Provide the [x, y] coordinate of the cell's center where the given text is located.  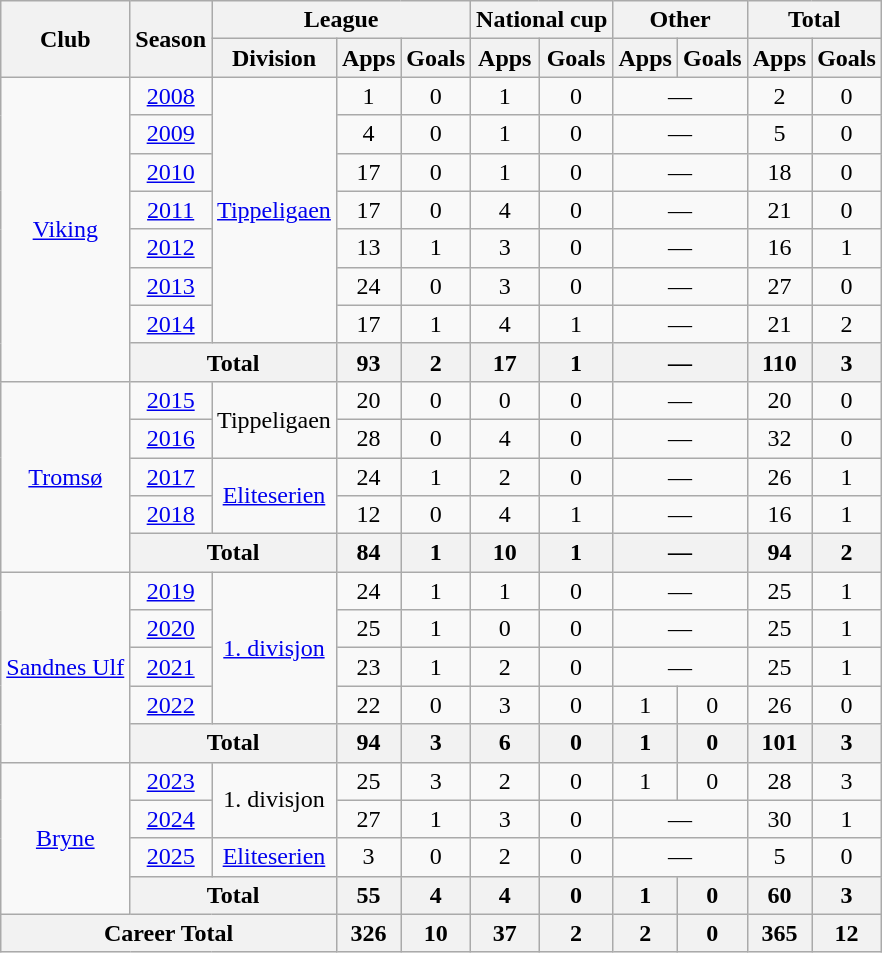
32 [779, 438]
2017 [171, 477]
2012 [171, 248]
Division [274, 58]
93 [368, 362]
2019 [171, 591]
2015 [171, 400]
2011 [171, 210]
365 [779, 933]
2009 [171, 134]
2008 [171, 96]
2013 [171, 286]
110 [779, 362]
Tromsø [66, 476]
2014 [171, 324]
2022 [171, 705]
Viking [66, 229]
2023 [171, 781]
League [342, 20]
13 [368, 248]
22 [368, 705]
2018 [171, 515]
2021 [171, 667]
18 [779, 172]
84 [368, 553]
6 [505, 743]
55 [368, 895]
37 [505, 933]
2025 [171, 857]
326 [368, 933]
2010 [171, 172]
30 [779, 819]
2020 [171, 629]
60 [779, 895]
Career Total [169, 933]
2024 [171, 819]
23 [368, 667]
101 [779, 743]
Sandnes Ulf [66, 667]
National cup [542, 20]
Season [171, 39]
Other [680, 20]
Club [66, 39]
Bryne [66, 838]
2016 [171, 438]
